Search for the cell housing the specified text and yield its [X, Y] center coordinate. 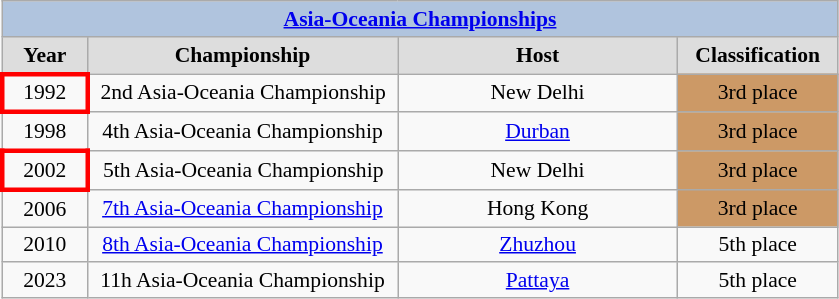
2nd Asia-Oceania Championship [242, 94]
Zhuzhou [538, 245]
5th Asia-Oceania Championship [242, 170]
Asia-Oceania Championships [420, 19]
2010 [44, 245]
Host [538, 56]
2002 [44, 170]
8th Asia-Oceania Championship [242, 245]
Championship [242, 56]
4th Asia-Oceania Championship [242, 132]
7th Asia-Oceania Championship [242, 208]
Year [44, 56]
Hong Kong [538, 208]
11h Asia-Oceania Championship [242, 281]
Classification [758, 56]
Pattaya [538, 281]
1998 [44, 132]
2023 [44, 281]
1992 [44, 94]
Durban [538, 132]
2006 [44, 208]
